Locate the cell with the specified text and output its (x, y) center coordinate. 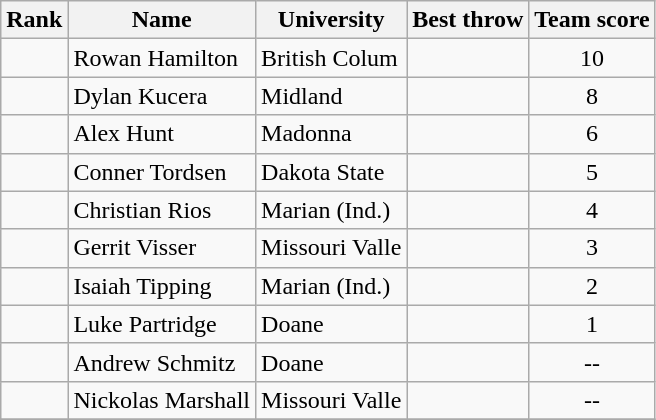
Alex Hunt (162, 134)
3 (592, 248)
Dylan Kucera (162, 96)
4 (592, 210)
5 (592, 172)
Christian Rios (162, 210)
Team score (592, 20)
Rank (34, 20)
Nickolas Marshall (162, 400)
6 (592, 134)
Isaiah Tipping (162, 286)
2 (592, 286)
1 (592, 324)
Andrew Schmitz (162, 362)
Gerrit Visser (162, 248)
Rowan Hamilton (162, 58)
Luke Partridge (162, 324)
British Colum (332, 58)
8 (592, 96)
Conner Tordsen (162, 172)
10 (592, 58)
Midland (332, 96)
University (332, 20)
Madonna (332, 134)
Best throw (468, 20)
Dakota State (332, 172)
Name (162, 20)
